Determine the [X, Y] coordinate at the center of the cell enclosing the given text.  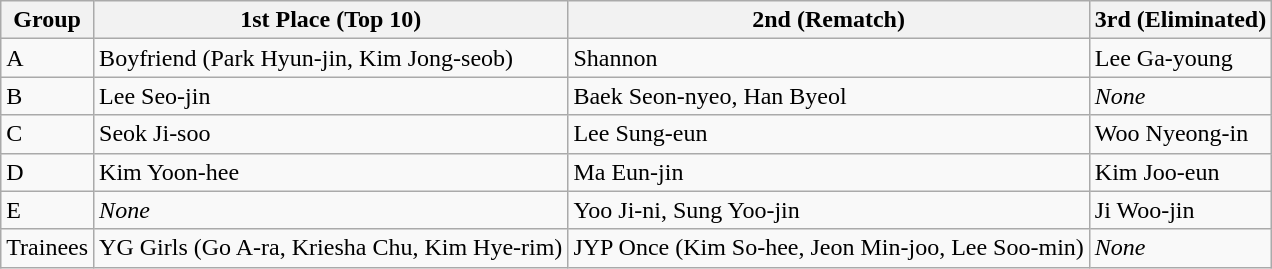
B [48, 96]
Trainees [48, 248]
Lee Sung-eun [828, 134]
Yoo Ji-ni, Sung Yoo-jin [828, 210]
Kim Yoon-hee [331, 172]
A [48, 58]
Woo Nyeong-in [1180, 134]
Ma Eun-jin [828, 172]
Lee Ga-young [1180, 58]
Ji Woo-jin [1180, 210]
YG Girls (Go A-ra, Kriesha Chu, Kim Hye-rim) [331, 248]
Kim Joo-eun [1180, 172]
3rd (Eliminated) [1180, 20]
Seok Ji-soo [331, 134]
E [48, 210]
Group [48, 20]
2nd (Rematch) [828, 20]
1st Place (Top 10) [331, 20]
D [48, 172]
C [48, 134]
Baek Seon-nyeo, Han Byeol [828, 96]
JYP Once (Kim So-hee, Jeon Min-joo, Lee Soo-min) [828, 248]
Boyfriend (Park Hyun-jin, Kim Jong-seob) [331, 58]
Shannon [828, 58]
Lee Seo-jin [331, 96]
